Capture the cell that displays the provided text and extract its [X, Y] central coordinate. 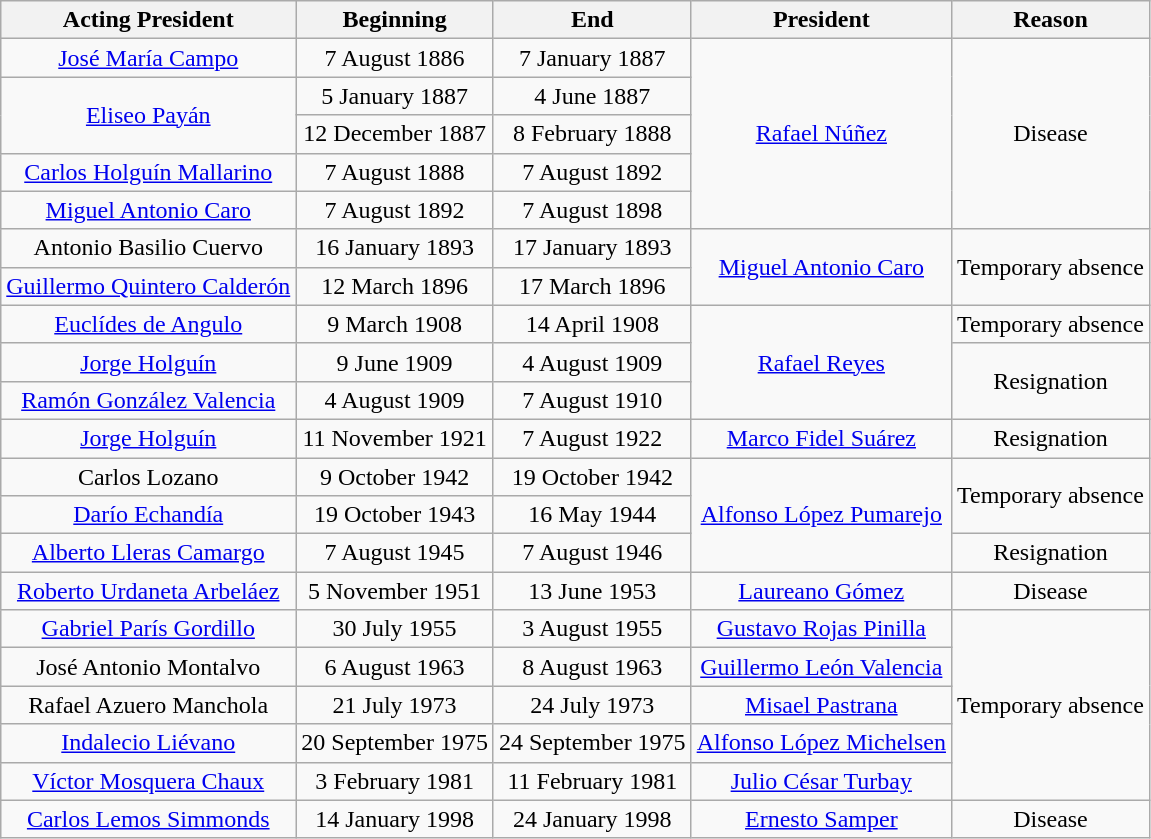
Darío Echandía [148, 515]
José María Campo [148, 58]
24 July 1973 [592, 705]
13 June 1953 [592, 591]
Indalecio Liévano [148, 743]
20 September 1975 [395, 743]
Rafael Núñez [821, 134]
17 March 1896 [592, 286]
7 August 1945 [395, 553]
Ramón González Valencia [148, 400]
8 February 1888 [592, 134]
7 August 1886 [395, 58]
Carlos Lemos Simmonds [148, 819]
Rafael Azuero Manchola [148, 705]
Beginning [395, 20]
24 January 1998 [592, 819]
12 December 1887 [395, 134]
President [821, 20]
Misael Pastrana [821, 705]
Alfonso López Pumarejo [821, 515]
José Antonio Montalvo [148, 667]
End [592, 20]
Eliseo Payán [148, 115]
Carlos Lozano [148, 477]
Rafael Reyes [821, 362]
19 October 1942 [592, 477]
7 August 1922 [592, 438]
Guillermo León Valencia [821, 667]
16 May 1944 [592, 515]
Gustavo Rojas Pinilla [821, 629]
Alberto Lleras Camargo [148, 553]
7 August 1888 [395, 172]
7 August 1910 [592, 400]
Guillermo Quintero Calderón [148, 286]
11 November 1921 [395, 438]
14 January 1998 [395, 819]
17 January 1893 [592, 248]
21 July 1973 [395, 705]
Carlos Holguín Mallarino [148, 172]
7 August 1946 [592, 553]
Euclídes de Angulo [148, 324]
Reason [1050, 20]
4 June 1887 [592, 96]
9 June 1909 [395, 362]
7 August 1898 [592, 210]
Roberto Urdaneta Arbeláez [148, 591]
16 January 1893 [395, 248]
6 August 1963 [395, 667]
Laureano Gómez [821, 591]
3 February 1981 [395, 781]
Alfonso López Michelsen [821, 743]
Víctor Mosquera Chaux [148, 781]
Gabriel París Gordillo [148, 629]
7 January 1887 [592, 58]
30 July 1955 [395, 629]
24 September 1975 [592, 743]
Antonio Basilio Cuervo [148, 248]
Julio César Turbay [821, 781]
Acting President [148, 20]
5 January 1887 [395, 96]
11 February 1981 [592, 781]
12 March 1896 [395, 286]
9 March 1908 [395, 324]
3 August 1955 [592, 629]
8 August 1963 [592, 667]
5 November 1951 [395, 591]
Ernesto Samper [821, 819]
19 October 1943 [395, 515]
14 April 1908 [592, 324]
9 October 1942 [395, 477]
Marco Fidel Suárez [821, 438]
